Capture the cell that displays the provided text and extract its [X, Y] central coordinate. 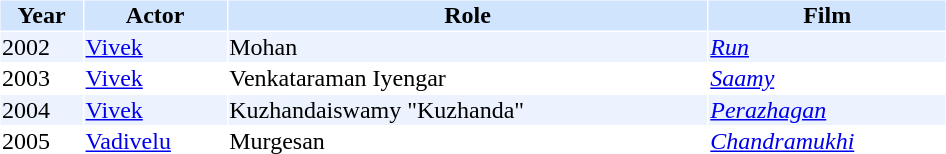
Actor [155, 15]
Year [41, 15]
Role [468, 15]
Perazhagan [828, 110]
Mohan [468, 47]
Film [828, 15]
Saamy [828, 79]
2004 [41, 110]
2003 [41, 79]
Venkataraman Iyengar [468, 79]
Run [828, 47]
Kuzhandaiswamy "Kuzhanda" [468, 110]
2002 [41, 47]
